Provide the [X, Y] coordinate of the cell's center where the given text is located.  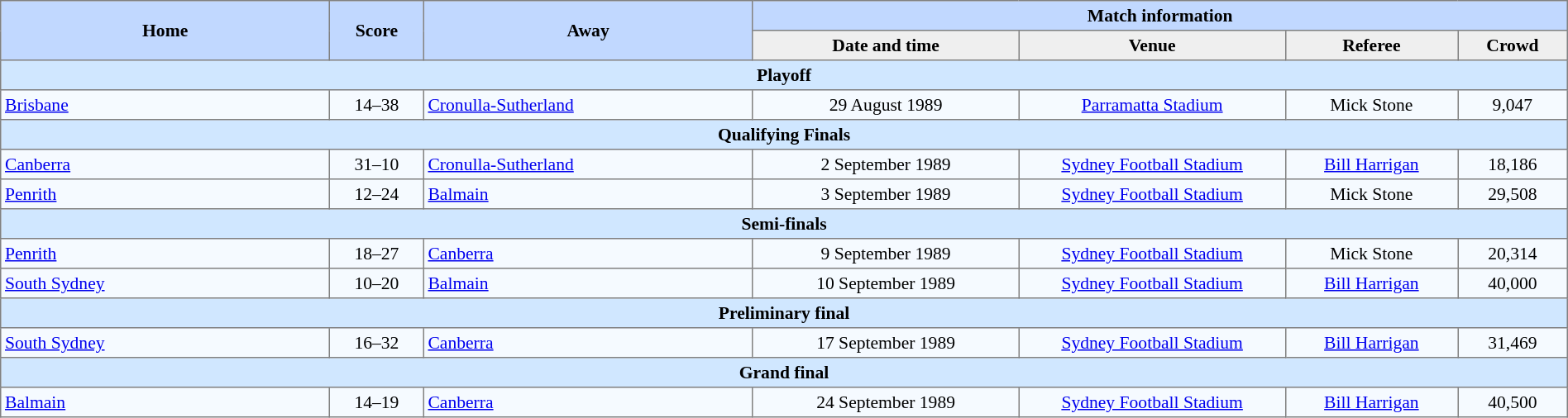
Brisbane [165, 105]
31,469 [1513, 343]
Home [165, 31]
10–20 [377, 283]
3 September 1989 [886, 194]
Parramatta Stadium [1152, 105]
18,186 [1513, 164]
Semi-finals [784, 224]
Date and time [886, 45]
31–10 [377, 164]
24 September 1989 [886, 402]
Away [588, 31]
Match information [1159, 16]
20,314 [1513, 254]
Qualifying Finals [784, 135]
Referee [1371, 45]
17 September 1989 [886, 343]
Grand final [784, 373]
29,508 [1513, 194]
16–32 [377, 343]
12–24 [377, 194]
Venue [1152, 45]
2 September 1989 [886, 164]
14–19 [377, 402]
Preliminary final [784, 313]
29 August 1989 [886, 105]
40,500 [1513, 402]
40,000 [1513, 283]
Playoff [784, 75]
Crowd [1513, 45]
18–27 [377, 254]
14–38 [377, 105]
Score [377, 31]
9 September 1989 [886, 254]
9,047 [1513, 105]
10 September 1989 [886, 283]
